Output the (X, Y) coordinate of the center of the cell containing the given text.  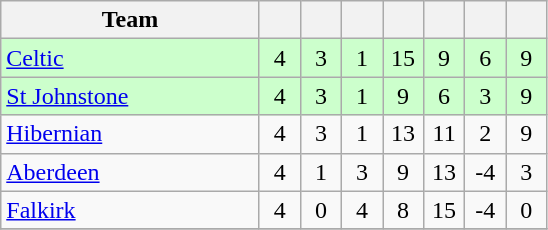
Falkirk (130, 210)
11 (444, 134)
Team (130, 20)
St Johnstone (130, 96)
8 (402, 210)
Hibernian (130, 134)
Aberdeen (130, 172)
Celtic (130, 58)
2 (486, 134)
